Return the [X, Y] coordinate for the center point of the cell that contains the specified text.  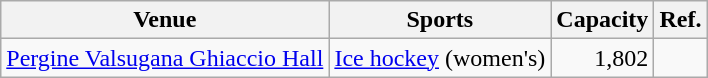
Ice hockey (women's) [440, 58]
Pergine Valsugana Ghiaccio Hall [165, 58]
Capacity [602, 20]
Venue [165, 20]
Ref. [680, 20]
Sports [440, 20]
1,802 [602, 58]
